Pinpoint the cell where the given text exists, returning its [X, Y] midpoint coordinate. 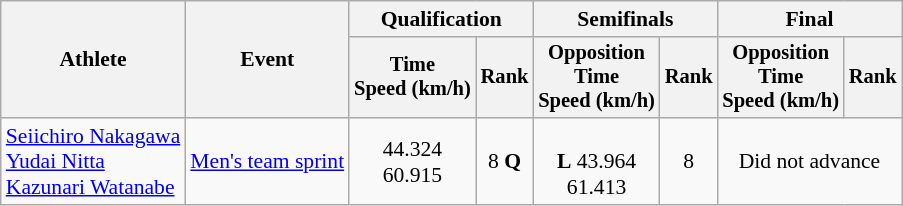
8 Q [505, 162]
8 [689, 162]
Did not advance [809, 162]
L 43.96461.413 [596, 162]
Event [267, 60]
44.32460.915 [412, 162]
Final [809, 19]
Athlete [94, 60]
Qualification [441, 19]
TimeSpeed (km/h) [412, 78]
Semifinals [625, 19]
Seiichiro NakagawaYudai NittaKazunari Watanabe [94, 162]
Men's team sprint [267, 162]
